Output the [X, Y] coordinate of the center of the cell containing the given text.  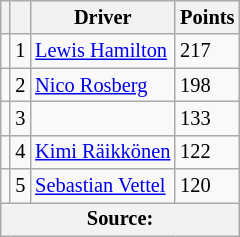
5 [20, 186]
Lewis Hamilton [102, 51]
Nico Rosberg [102, 85]
3 [20, 118]
133 [207, 118]
122 [207, 152]
1 [20, 51]
2 [20, 85]
198 [207, 85]
Source: [120, 219]
217 [207, 51]
Driver [102, 17]
Points [207, 17]
Kimi Räikkönen [102, 152]
Sebastian Vettel [102, 186]
120 [207, 186]
4 [20, 152]
